Capture the cell that displays the provided text and extract its [x, y] central coordinate. 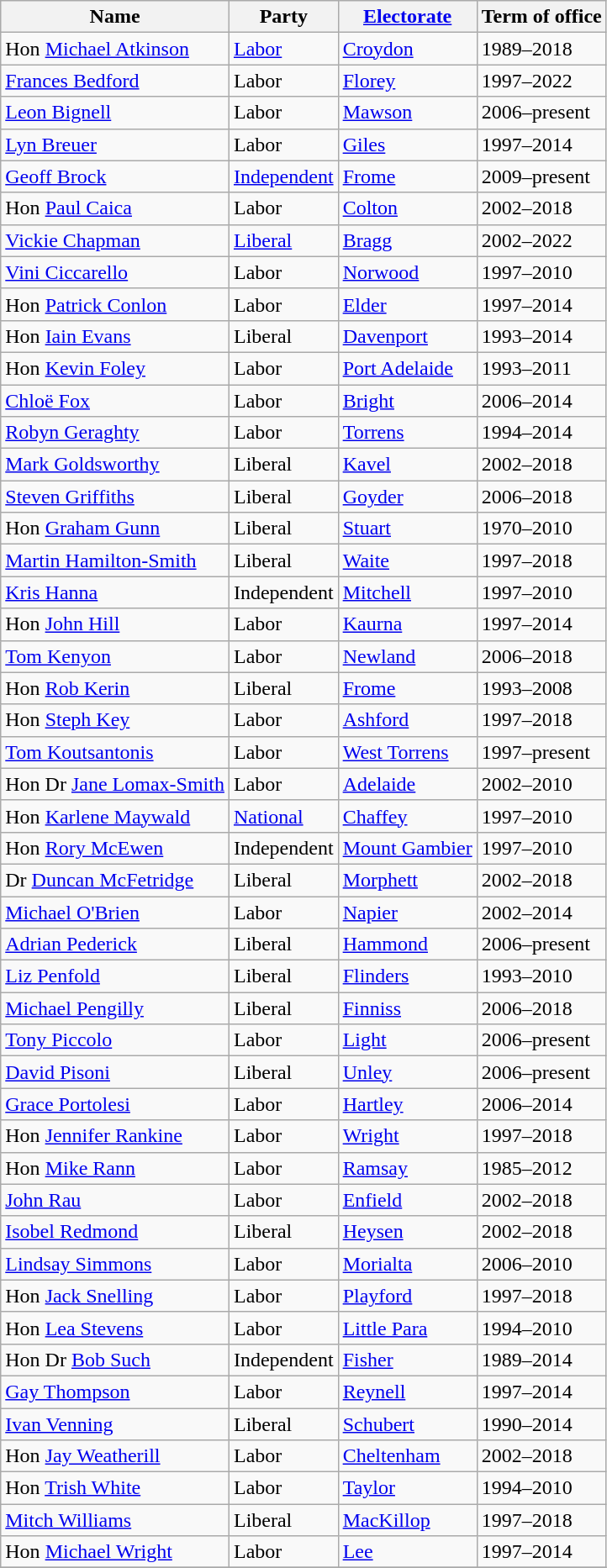
Chaffey [407, 816]
Robyn Geraghty [115, 433]
Michael Pengilly [115, 1008]
Hon Rob Kerin [115, 688]
Hon Kevin Foley [115, 368]
2002–2010 [541, 784]
Hon Jay Weatherill [115, 1456]
2009–present [541, 176]
Enfield [407, 1200]
Ashford [407, 720]
Bright [407, 401]
Vickie Chapman [115, 240]
Hon Iain Evans [115, 336]
1989–2014 [541, 1360]
Kris Hanna [115, 592]
Kavel [407, 465]
Light [407, 1040]
Ramsay [407, 1168]
Heysen [407, 1232]
Hon Jack Snelling [115, 1296]
Lee [407, 1552]
Schubert [407, 1424]
Bragg [407, 240]
Wright [407, 1136]
Adrian Pederick [115, 944]
Florey [407, 81]
1997–2022 [541, 81]
Hon Rory McEwen [115, 848]
Lindsay Simmons [115, 1264]
Finniss [407, 1008]
Ivan Venning [115, 1424]
Cheltenham [407, 1456]
Mawson [407, 113]
Napier [407, 912]
Hon John Hill [115, 624]
Morialta [407, 1264]
Hartley [407, 1104]
1993–2008 [541, 688]
Unley [407, 1072]
Mitchell [407, 592]
Chloë Fox [115, 401]
Isobel Redmond [115, 1232]
Colton [407, 208]
1993–2010 [541, 976]
1985–2012 [541, 1168]
Lyn Breuer [115, 145]
Gay Thompson [115, 1392]
Morphett [407, 880]
Tony Piccolo [115, 1040]
Party [283, 17]
Hon Michael Wright [115, 1552]
Leon Bignell [115, 113]
Hon Paul Caica [115, 208]
1990–2014 [541, 1424]
1993–2011 [541, 368]
Tom Koutsantonis [115, 752]
Tom Kenyon [115, 656]
Vini Ciccarello [115, 272]
Steven Griffiths [115, 497]
Fisher [407, 1360]
Taylor [407, 1488]
Dr Duncan McFetridge [115, 880]
Reynell [407, 1392]
Goyder [407, 497]
Newland [407, 656]
Elder [407, 304]
1997–present [541, 752]
1993–2014 [541, 336]
Term of office [541, 17]
Kaurna [407, 624]
Stuart [407, 529]
Geoff Brock [115, 176]
Croydon [407, 49]
Waite [407, 560]
Port Adelaide [407, 368]
1989–2018 [541, 49]
Hon Karlene Maywald [115, 816]
National [283, 816]
Hon Trish White [115, 1488]
Liz Penfold [115, 976]
John Rau [115, 1200]
Hon Dr Bob Such [115, 1360]
Flinders [407, 976]
Hon Lea Stevens [115, 1328]
Giles [407, 145]
Electorate [407, 17]
Playford [407, 1296]
Michael O'Brien [115, 912]
Norwood [407, 272]
Hon Michael Atkinson [115, 49]
Hon Dr Jane Lomax-Smith [115, 784]
2002–2014 [541, 912]
West Torrens [407, 752]
Mount Gambier [407, 848]
Hon Mike Rann [115, 1168]
Mitch Williams [115, 1520]
Hon Steph Key [115, 720]
Frances Bedford [115, 81]
Little Para [407, 1328]
David Pisoni [115, 1072]
1994–2014 [541, 433]
2002–2022 [541, 240]
1970–2010 [541, 529]
Hammond [407, 944]
Torrens [407, 433]
Adelaide [407, 784]
Mark Goldsworthy [115, 465]
Martin Hamilton-Smith [115, 560]
Hon Graham Gunn [115, 529]
Davenport [407, 336]
Grace Portolesi [115, 1104]
Hon Jennifer Rankine [115, 1136]
Hon Patrick Conlon [115, 304]
MacKillop [407, 1520]
Name [115, 17]
2006–2010 [541, 1264]
